Locate the cell with the specified text and output its (X, Y) center coordinate. 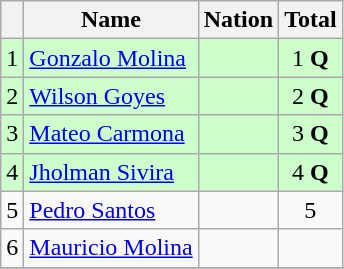
4 (12, 172)
Gonzalo Molina (111, 58)
Name (111, 20)
1 Q (311, 58)
Pedro Santos (111, 210)
2 (12, 96)
Total (311, 20)
1 (12, 58)
3 Q (311, 134)
Mateo Carmona (111, 134)
Mauricio Molina (111, 248)
4 Q (311, 172)
Wilson Goyes (111, 96)
3 (12, 134)
Nation (238, 20)
Jholman Sivira (111, 172)
2 Q (311, 96)
6 (12, 248)
